From the cell containing the given text, extract its center point as (X, Y) coordinate. 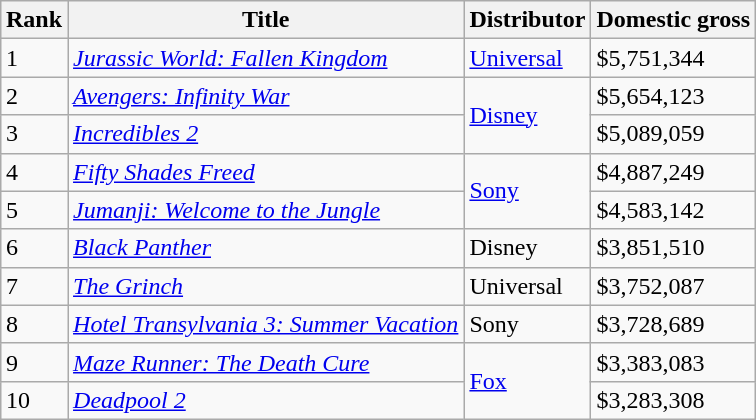
9 (34, 362)
$5,751,344 (674, 58)
$3,851,510 (674, 248)
3 (34, 134)
The Grinch (266, 286)
$3,752,087 (674, 286)
Maze Runner: The Death Cure (266, 362)
Domestic gross (674, 20)
Rank (34, 20)
$4,887,249 (674, 172)
$5,089,059 (674, 134)
4 (34, 172)
1 (34, 58)
10 (34, 400)
Distributor (528, 20)
Black Panther (266, 248)
5 (34, 210)
7 (34, 286)
Avengers: Infinity War (266, 96)
$3,728,689 (674, 324)
Jurassic World: Fallen Kingdom (266, 58)
$4,583,142 (674, 210)
$3,283,308 (674, 400)
Title (266, 20)
Incredibles 2 (266, 134)
Jumanji: Welcome to the Jungle (266, 210)
2 (34, 96)
6 (34, 248)
Hotel Transylvania 3: Summer Vacation (266, 324)
$3,383,083 (674, 362)
Fifty Shades Freed (266, 172)
$5,654,123 (674, 96)
8 (34, 324)
Deadpool 2 (266, 400)
Fox (528, 381)
